Identify which cell holds the provided text, then report its [X, Y] central coordinate. 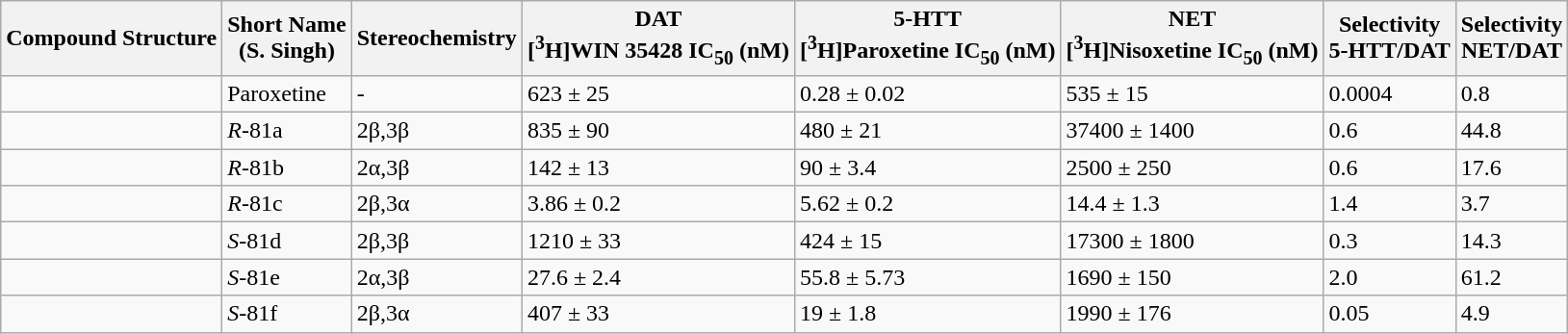
SelectivityNET/DAT [1511, 39]
S-81e [287, 277]
0.3 [1390, 241]
17.6 [1511, 167]
Short Name(S. Singh) [287, 39]
5.62 ± 0.2 [928, 204]
424 ± 15 [928, 241]
R-81b [287, 167]
Selectivity5-HTT/DAT [1390, 39]
0.0004 [1390, 94]
44.8 [1511, 131]
1990 ± 176 [1192, 314]
835 ± 90 [658, 131]
623 ± 25 [658, 94]
37400 ± 1400 [1192, 131]
Compound Structure [112, 39]
27.6 ± 2.4 [658, 277]
55.8 ± 5.73 [928, 277]
Paroxetine [287, 94]
14.3 [1511, 241]
DAT[3H]WIN 35428 IC50 (nM) [658, 39]
1.4 [1390, 204]
3.86 ± 0.2 [658, 204]
- [437, 94]
90 ± 3.4 [928, 167]
14.4 ± 1.3 [1192, 204]
S-81d [287, 241]
2500 ± 250 [1192, 167]
480 ± 21 [928, 131]
2.0 [1390, 277]
S-81f [287, 314]
5-HTT[3H]Paroxetine IC50 (nM) [928, 39]
1690 ± 150 [1192, 277]
61.2 [1511, 277]
0.28 ± 0.02 [928, 94]
407 ± 33 [658, 314]
142 ± 13 [658, 167]
17300 ± 1800 [1192, 241]
R-81c [287, 204]
0.05 [1390, 314]
4.9 [1511, 314]
Stereochemistry [437, 39]
0.8 [1511, 94]
3.7 [1511, 204]
535 ± 15 [1192, 94]
R-81a [287, 131]
19 ± 1.8 [928, 314]
NET[3H]Nisoxetine IC50 (nM) [1192, 39]
1210 ± 33 [658, 241]
